Return the (X, Y) coordinate for the center point of the cell that contains the specified text.  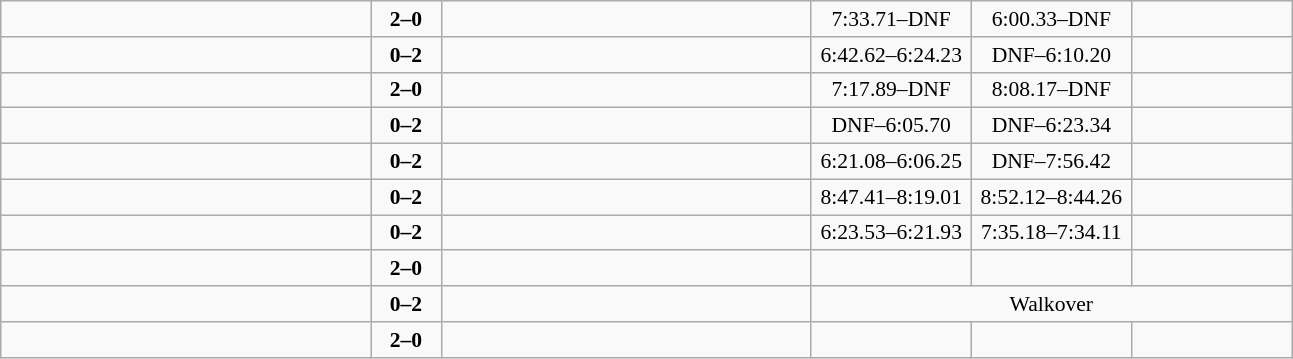
6:23.53–6:21.93 (891, 233)
DNF–6:05.70 (891, 126)
Walkover (1051, 304)
7:33.71–DNF (891, 19)
DNF–6:23.34 (1051, 126)
DNF–7:56.42 (1051, 162)
8:47.41–8:19.01 (891, 197)
DNF–6:10.20 (1051, 55)
8:08.17–DNF (1051, 90)
7:35.18–7:34.11 (1051, 233)
7:17.89–DNF (891, 90)
8:52.12–8:44.26 (1051, 197)
6:42.62–6:24.23 (891, 55)
6:00.33–DNF (1051, 19)
6:21.08–6:06.25 (891, 162)
